Return the (X, Y) coordinate for the center point of the cell that contains the specified text.  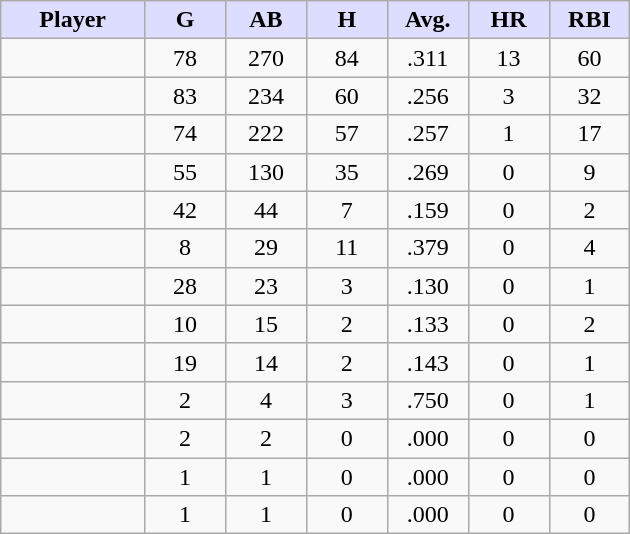
78 (186, 58)
.143 (428, 362)
Avg. (428, 20)
74 (186, 134)
HR (508, 20)
55 (186, 172)
.133 (428, 324)
7 (346, 210)
RBI (590, 20)
8 (186, 248)
.311 (428, 58)
H (346, 20)
44 (266, 210)
AB (266, 20)
222 (266, 134)
11 (346, 248)
13 (508, 58)
29 (266, 248)
14 (266, 362)
.257 (428, 134)
84 (346, 58)
10 (186, 324)
270 (266, 58)
.159 (428, 210)
.379 (428, 248)
23 (266, 286)
42 (186, 210)
9 (590, 172)
130 (266, 172)
.269 (428, 172)
Player (73, 20)
35 (346, 172)
.750 (428, 400)
15 (266, 324)
.130 (428, 286)
G (186, 20)
28 (186, 286)
32 (590, 96)
83 (186, 96)
57 (346, 134)
19 (186, 362)
17 (590, 134)
234 (266, 96)
.256 (428, 96)
